Detect which cell encompasses the target text, then output its (X, Y) center coordinate. 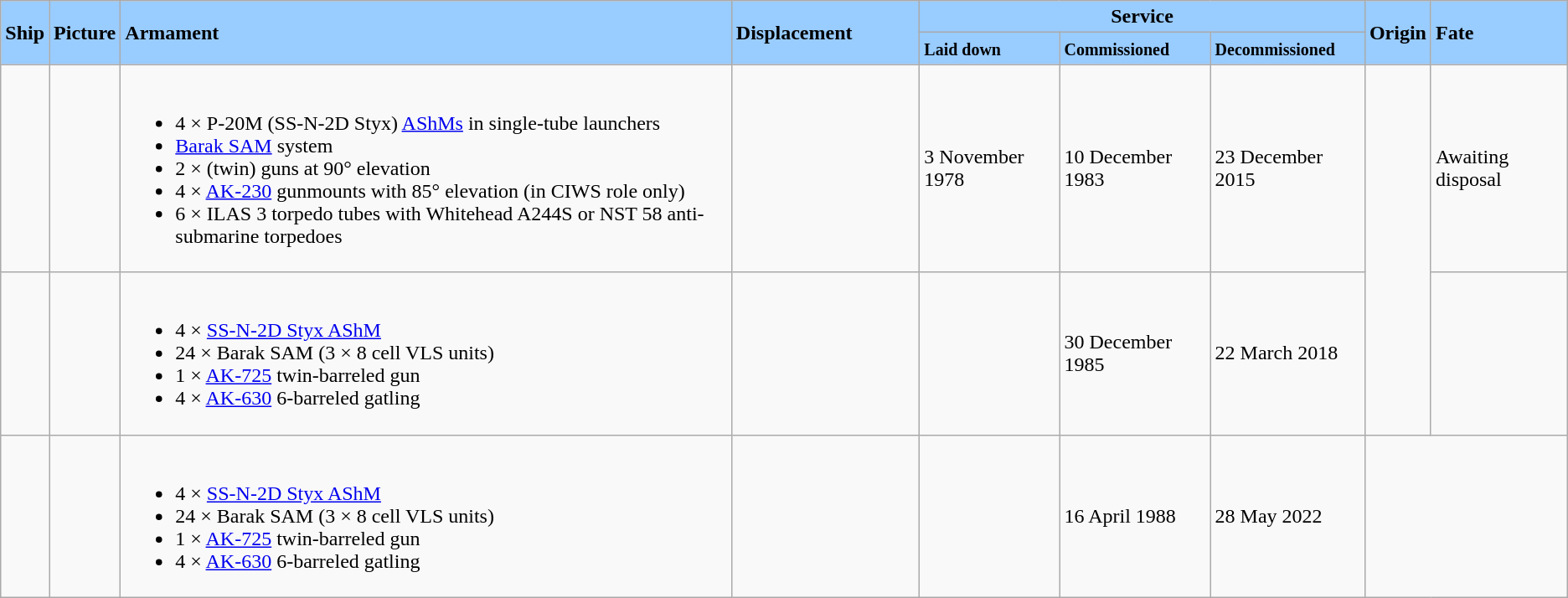
Awaiting disposal (1499, 168)
Origin (1397, 33)
Laid down (990, 49)
Service (1142, 17)
Picture (85, 33)
28 May 2022 (1287, 516)
30 December 1985 (1135, 353)
22 March 2018 (1287, 353)
23 December 2015 (1287, 168)
Displacement (825, 33)
16 April 1988 (1135, 516)
Commissioned (1135, 49)
Fate (1499, 33)
3 November 1978 (990, 168)
Ship (25, 33)
Decommissioned (1287, 49)
Armament (426, 33)
10 December 1983 (1135, 168)
